Detect which cell encompasses the target text, then output its (X, Y) center coordinate. 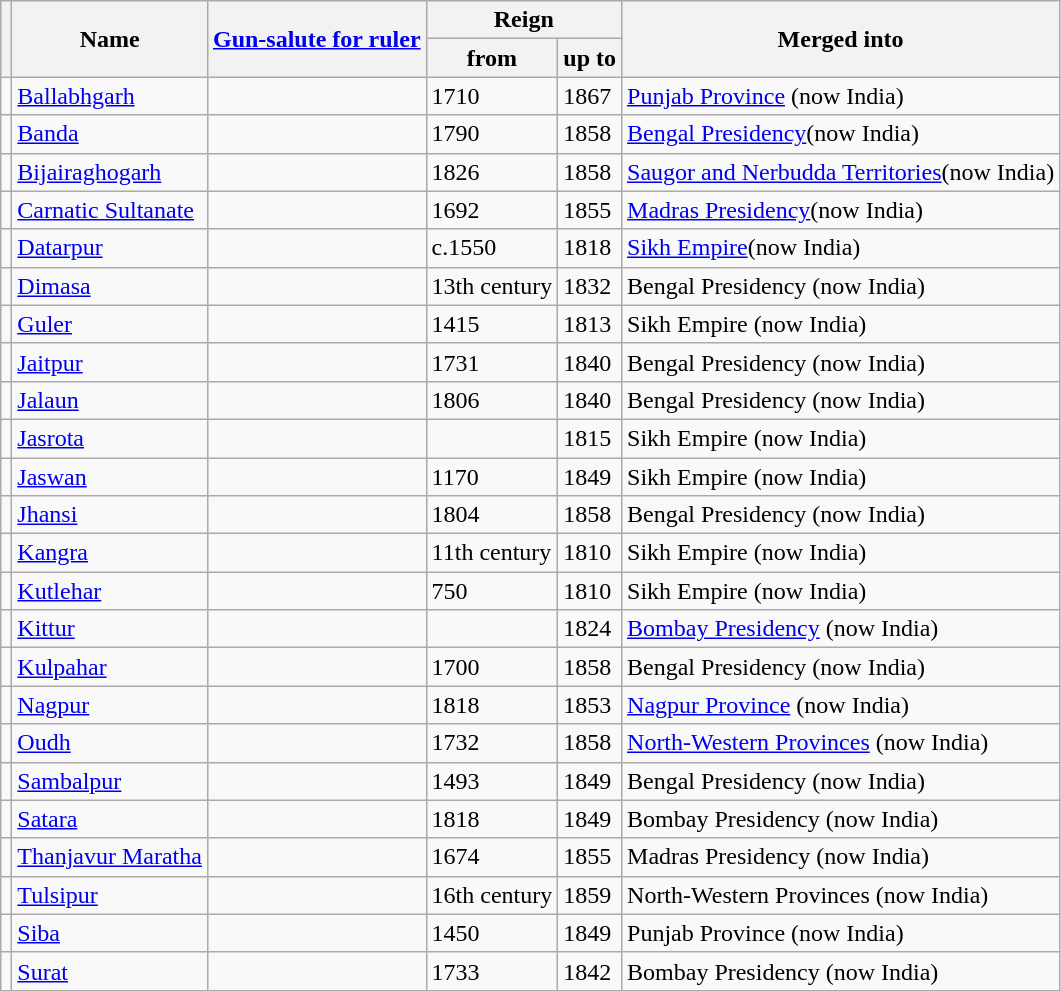
1790 (492, 134)
Jasrota (110, 438)
Guler (110, 324)
Nagpur (110, 705)
c.1550 (492, 248)
Sambalpur (110, 781)
Jaitpur (110, 362)
1674 (492, 857)
1804 (492, 515)
from (492, 58)
1842 (590, 971)
Kulpahar (110, 667)
1859 (590, 895)
1826 (492, 172)
1832 (590, 286)
Jalaun (110, 400)
1813 (590, 324)
11th century (492, 553)
1415 (492, 324)
1493 (492, 781)
Oudh (110, 743)
1700 (492, 667)
1450 (492, 933)
Datarpur (110, 248)
Siba (110, 933)
1170 (492, 477)
750 (492, 591)
Jaswan (110, 477)
1710 (492, 96)
Merged into (841, 39)
1867 (590, 96)
1692 (492, 210)
1733 (492, 971)
1806 (492, 400)
1732 (492, 743)
Reign (524, 20)
13th century (492, 286)
Kittur (110, 629)
Tulsipur (110, 895)
Carnatic Sultanate (110, 210)
16th century (492, 895)
Bengal Presidency(now India) (841, 134)
Bijairaghogarh (110, 172)
Thanjavur Maratha (110, 857)
Saugor and Nerbudda Territories(now India) (841, 172)
Sikh Empire(now India) (841, 248)
Madras Presidency(now India) (841, 210)
Surat (110, 971)
1853 (590, 705)
Satara (110, 819)
Gun-salute for ruler (316, 39)
up to (590, 58)
Dimasa (110, 286)
Name (110, 39)
Kangra (110, 553)
1824 (590, 629)
Ballabhgarh (110, 96)
1815 (590, 438)
1731 (492, 362)
Kutlehar (110, 591)
Madras Presidency (now India) (841, 857)
Jhansi (110, 515)
Banda (110, 134)
Nagpur Province (now India) (841, 705)
